Extract the [x, y] coordinate from the center of the cell holding the provided text.  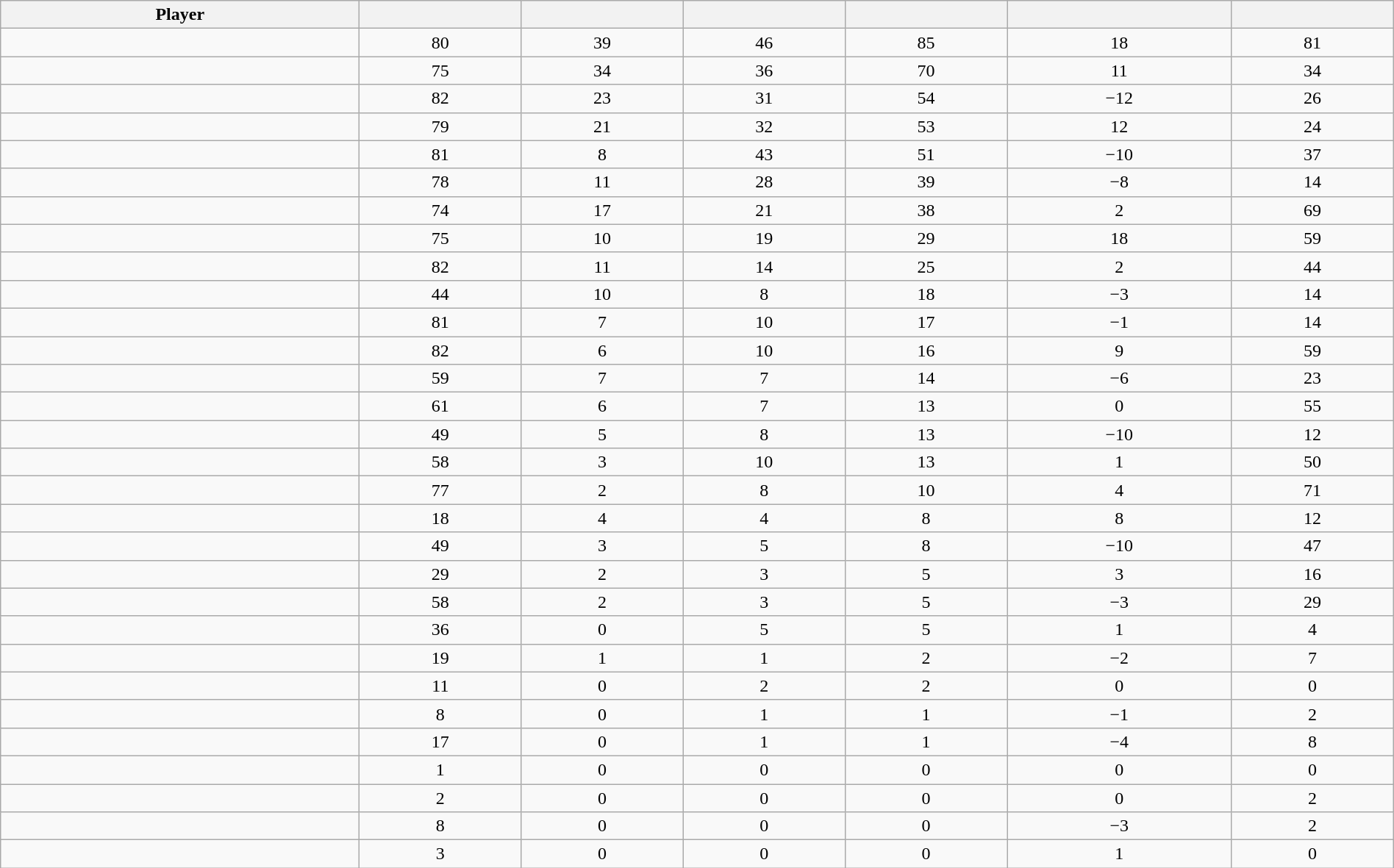
47 [1312, 546]
85 [926, 43]
80 [440, 43]
50 [1312, 462]
61 [440, 406]
25 [926, 266]
−6 [1119, 379]
−12 [1119, 98]
31 [764, 98]
43 [764, 154]
74 [440, 210]
38 [926, 210]
24 [1312, 126]
51 [926, 154]
−8 [1119, 182]
53 [926, 126]
54 [926, 98]
78 [440, 182]
−4 [1119, 742]
77 [440, 490]
37 [1312, 154]
26 [1312, 98]
71 [1312, 490]
46 [764, 43]
−2 [1119, 658]
28 [764, 182]
70 [926, 71]
69 [1312, 210]
32 [764, 126]
79 [440, 126]
Player [180, 15]
55 [1312, 406]
9 [1119, 351]
